Determine the [x, y] coordinate at the center of the cell enclosing the given text.  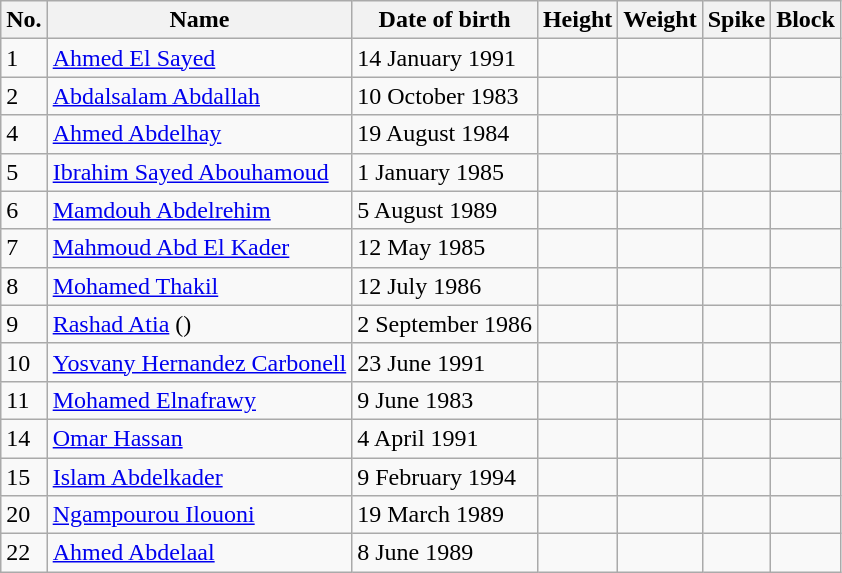
No. [24, 20]
2 [24, 96]
19 August 1984 [445, 134]
9 [24, 324]
Date of birth [445, 20]
1 [24, 58]
11 [24, 400]
1 January 1985 [445, 172]
12 May 1985 [445, 248]
Mamdouh Abdelrehim [200, 210]
8 [24, 286]
15 [24, 477]
Weight [660, 20]
20 [24, 515]
4 [24, 134]
Ngampourou Ilouoni [200, 515]
Rashad Atia () [200, 324]
Block [806, 20]
Mohamed Thakil [200, 286]
8 June 1989 [445, 553]
4 April 1991 [445, 438]
14 [24, 438]
Ibrahim Sayed Abouhamoud [200, 172]
5 August 1989 [445, 210]
Yosvany Hernandez Carbonell [200, 362]
7 [24, 248]
Ahmed El Sayed [200, 58]
10 [24, 362]
19 March 1989 [445, 515]
Mohamed Elnafrawy [200, 400]
10 October 1983 [445, 96]
9 June 1983 [445, 400]
Ahmed Abdelhay [200, 134]
Height [577, 20]
Islam Abdelkader [200, 477]
Omar Hassan [200, 438]
6 [24, 210]
9 February 1994 [445, 477]
23 June 1991 [445, 362]
Name [200, 20]
Abdalsalam Abdallah [200, 96]
22 [24, 553]
Spike [736, 20]
12 July 1986 [445, 286]
Mahmoud Abd El Kader [200, 248]
14 January 1991 [445, 58]
Ahmed Abdelaal [200, 553]
5 [24, 172]
2 September 1986 [445, 324]
